Search for the cell housing the specified text and yield its (X, Y) center coordinate. 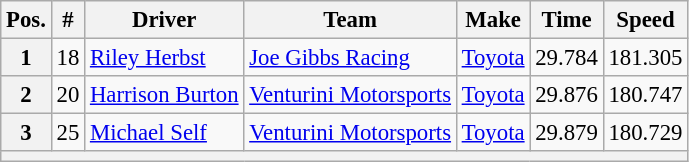
181.305 (646, 58)
Time (566, 20)
# (68, 20)
Speed (646, 20)
20 (68, 95)
3 (26, 133)
Pos. (26, 20)
29.876 (566, 95)
180.747 (646, 95)
Team (350, 20)
Driver (164, 20)
Harrison Burton (164, 95)
29.784 (566, 58)
Joe Gibbs Racing (350, 58)
29.879 (566, 133)
180.729 (646, 133)
2 (26, 95)
18 (68, 58)
25 (68, 133)
1 (26, 58)
Riley Herbst (164, 58)
Make (493, 20)
Michael Self (164, 133)
